Output the [x, y] coordinate of the center of the cell containing the given text.  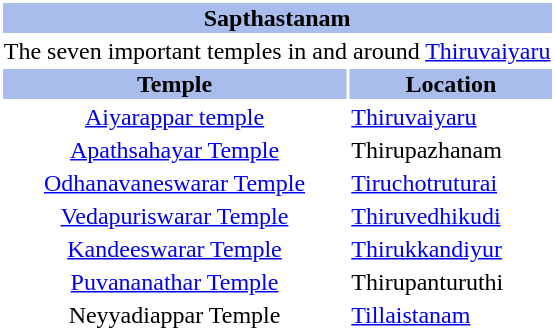
Location [451, 84]
Thirukkandiyur [451, 249]
Tillaistanam [451, 315]
Puvananathar Temple [174, 282]
Tiruchotruturai [451, 183]
Temple [174, 84]
Neyyadiappar Temple [174, 315]
Thiruvaiyaru [451, 117]
Aiyarappar temple [174, 117]
Odhanavaneswarar Temple [174, 183]
Kandeeswarar Temple [174, 249]
Thirupanturuthi [451, 282]
Thiruvedhikudi [451, 216]
Apathsahayar Temple [174, 150]
Thirupazhanam [451, 150]
Sapthastanam [277, 18]
The seven important temples in and around Thiruvaiyaru [277, 51]
Vedapuriswarar Temple [174, 216]
